Return [x, y] of the center of cell containing provided text 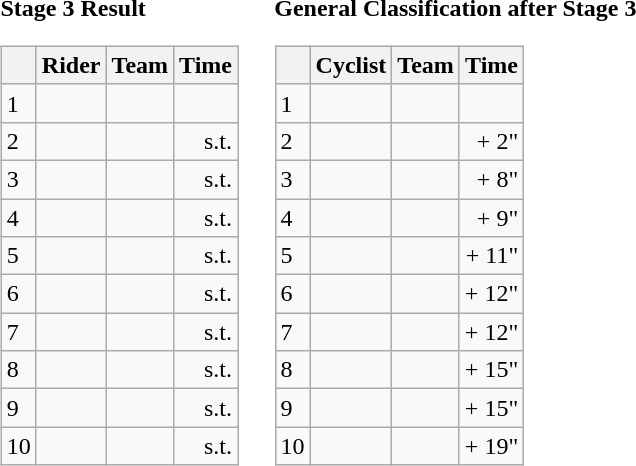
+ 8" [491, 179]
+ 11" [491, 256]
Cyclist [351, 65]
Rider [71, 65]
+ 9" [491, 217]
+ 2" [491, 141]
+ 19" [491, 446]
